Search for the cell housing the specified text and yield its (X, Y) center coordinate. 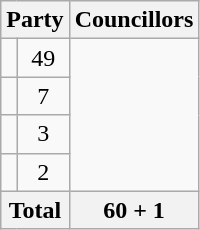
Total (35, 210)
7 (43, 96)
49 (43, 58)
60 + 1 (134, 210)
Party (35, 20)
Councillors (134, 20)
3 (43, 134)
2 (43, 172)
